Return [x, y] of the center of cell containing provided text 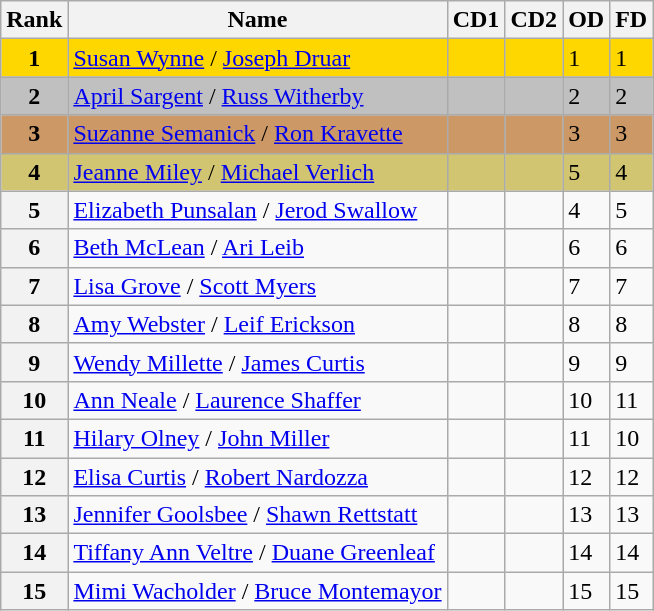
Lisa Grove / Scott Myers [258, 286]
Mimi Wacholder / Bruce Montemayor [258, 591]
Amy Webster / Leif Erickson [258, 324]
Susan Wynne / Joseph Druar [258, 58]
Name [258, 20]
OD [586, 20]
Hilary Olney / John Miller [258, 438]
Jennifer Goolsbee / Shawn Rettstatt [258, 515]
Wendy Millette / James Curtis [258, 362]
April Sargent / Russ Witherby [258, 96]
Ann Neale / Laurence Shaffer [258, 400]
Jeanne Miley / Michael Verlich [258, 172]
Suzanne Semanick / Ron Kravette [258, 134]
Elizabeth Punsalan / Jerod Swallow [258, 210]
CD2 [534, 20]
Tiffany Ann Veltre / Duane Greenleaf [258, 553]
Beth McLean / Ari Leib [258, 248]
Rank [34, 20]
FD [632, 20]
CD1 [476, 20]
Elisa Curtis / Robert Nardozza [258, 477]
